Identify which cell holds the provided text, then report its (X, Y) central coordinate. 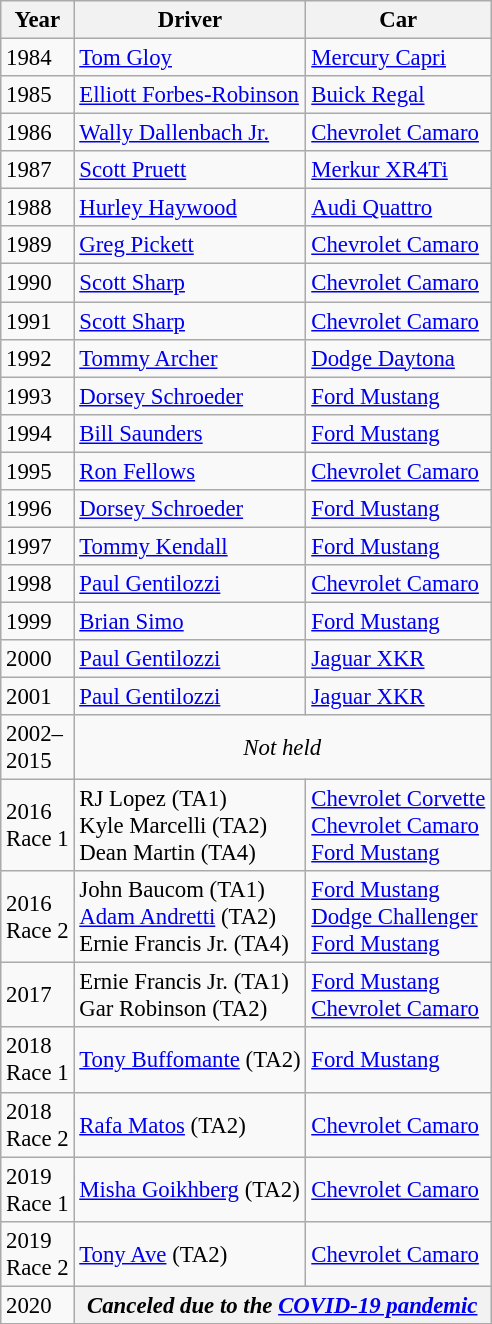
Audi Quattro (398, 208)
Elliott Forbes-Robinson (190, 95)
Bill Saunders (190, 433)
RJ Lopez (TA1)Kyle Marcelli (TA2)Dean Martin (TA4) (190, 826)
2000 (38, 659)
Tony Buffomante (TA2) (190, 1060)
Hurley Haywood (190, 208)
John Baucom (TA1)Adam Andretti (TA2)Ernie Francis Jr. (TA4) (190, 917)
1993 (38, 396)
Wally Dallenbach Jr. (190, 133)
Brian Simo (190, 621)
Canceled due to the COVID-19 pandemic (282, 1305)
1984 (38, 58)
Misha Goikhberg (TA2) (190, 1190)
1994 (38, 433)
1998 (38, 584)
1991 (38, 321)
Year (38, 20)
1996 (38, 509)
Buick Regal (398, 95)
2018Race 1 (38, 1060)
2017 (38, 996)
1995 (38, 471)
1992 (38, 358)
2016Race 2 (38, 917)
Rafa Matos (TA2) (190, 1124)
Ford MustangChevrolet Camaro (398, 996)
2019Race 1 (38, 1190)
Driver (190, 20)
1999 (38, 621)
Tommy Kendall (190, 546)
Ernie Francis Jr. (TA1)Gar Robinson (TA2) (190, 996)
Ron Fellows (190, 471)
2001 (38, 697)
1988 (38, 208)
1986 (38, 133)
1997 (38, 546)
1987 (38, 170)
1990 (38, 283)
Mercury Capri (398, 58)
2002–2015 (38, 748)
2019Race 2 (38, 1254)
1985 (38, 95)
Tony Ave (TA2) (190, 1254)
Ford MustangDodge ChallengerFord Mustang (398, 917)
Tommy Archer (190, 358)
Not held (282, 748)
Merkur XR4Ti (398, 170)
2020 (38, 1305)
Dodge Daytona (398, 358)
Greg Pickett (190, 245)
1989 (38, 245)
2018Race 2 (38, 1124)
2016Race 1 (38, 826)
Chevrolet CorvetteChevrolet CamaroFord Mustang (398, 826)
Scott Pruett (190, 170)
Tom Gloy (190, 58)
Car (398, 20)
